Find where the given text appears and provide that cell's center as (x, y) coordinate. 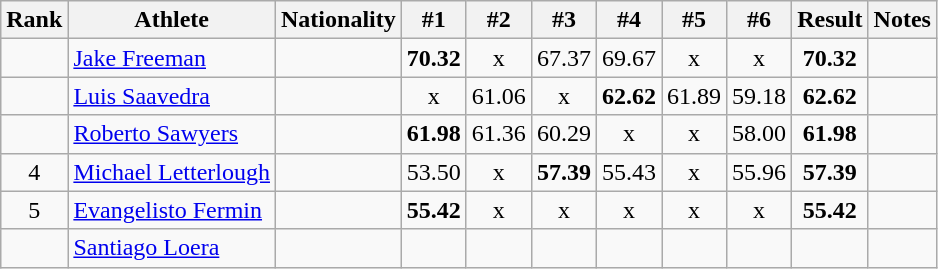
#3 (564, 20)
Luis Saavedra (172, 96)
61.89 (694, 96)
60.29 (564, 134)
Santiago Loera (172, 248)
55.96 (760, 172)
Evangelisto Fermin (172, 210)
Result (830, 20)
58.00 (760, 134)
#1 (434, 20)
5 (34, 210)
55.43 (628, 172)
#5 (694, 20)
Notes (902, 20)
#2 (498, 20)
69.67 (628, 58)
Michael Letterlough (172, 172)
Athlete (172, 20)
67.37 (564, 58)
4 (34, 172)
Nationality (339, 20)
Jake Freeman (172, 58)
61.36 (498, 134)
61.06 (498, 96)
Rank (34, 20)
53.50 (434, 172)
#6 (760, 20)
59.18 (760, 96)
Roberto Sawyers (172, 134)
#4 (628, 20)
